Search for the cell housing the specified text and yield its [x, y] center coordinate. 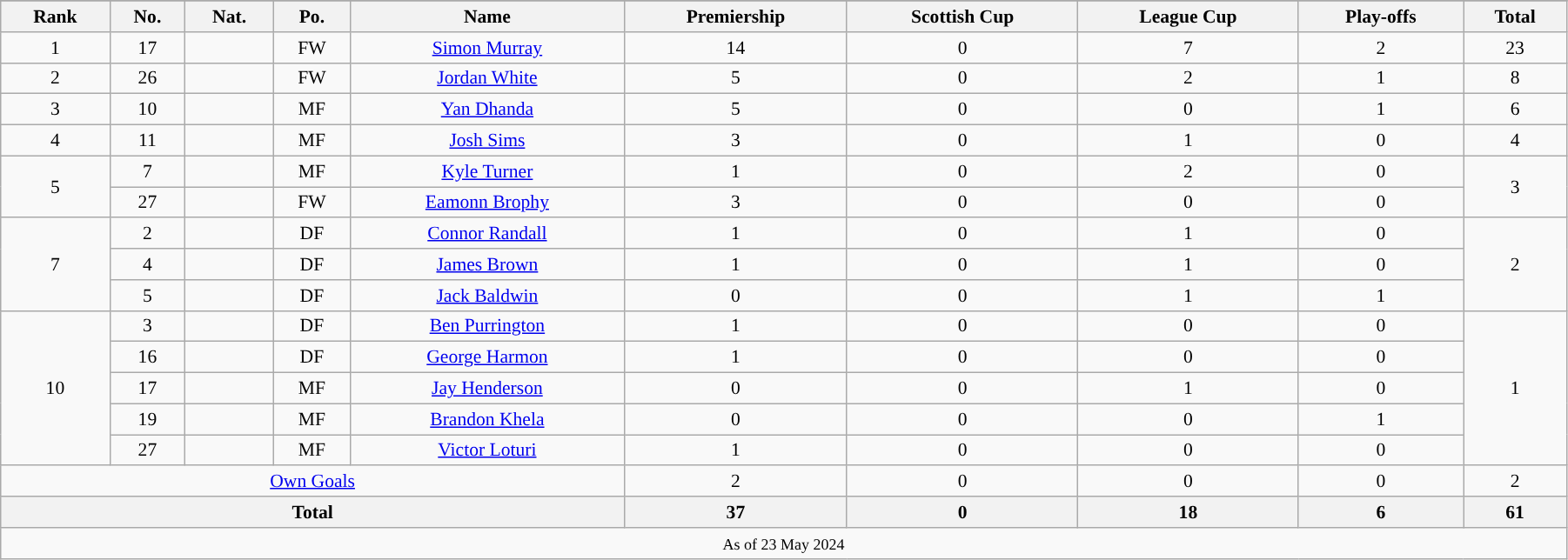
19 [148, 419]
Rank [56, 17]
Nat. [230, 17]
Victor Loturi [487, 450]
Kyle Turner [487, 171]
Brandon Khela [487, 419]
Own Goals [313, 482]
League Cup [1189, 17]
James Brown [487, 264]
37 [735, 512]
23 [1516, 48]
Ben Purrington [487, 326]
Jack Baldwin [487, 296]
26 [148, 78]
18 [1189, 512]
Josh Sims [487, 141]
14 [735, 48]
As of 23 May 2024 [784, 543]
Yan Dhanda [487, 110]
Connor Randall [487, 234]
Play-offs [1381, 17]
Scottish Cup [962, 17]
8 [1516, 78]
No. [148, 17]
Name [487, 17]
George Harmon [487, 357]
Premiership [735, 17]
Jay Henderson [487, 389]
11 [148, 141]
Jordan White [487, 78]
Eamonn Brophy [487, 203]
16 [148, 357]
61 [1516, 512]
Po. [312, 17]
Simon Murray [487, 48]
